Pinpoint the cell where the given text exists, returning its [X, Y] midpoint coordinate. 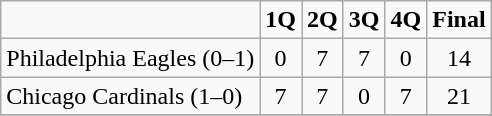
Chicago Cardinals (1–0) [130, 96]
4Q [406, 20]
21 [459, 96]
14 [459, 58]
2Q [323, 20]
3Q [364, 20]
Philadelphia Eagles (0–1) [130, 58]
1Q [281, 20]
Final [459, 20]
